Pinpoint the cell where the given text exists, returning its [X, Y] midpoint coordinate. 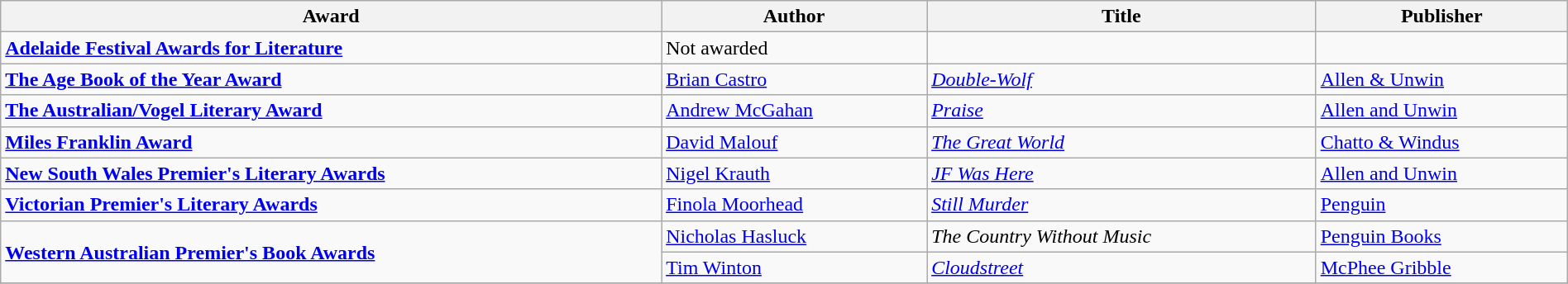
The Age Book of the Year Award [331, 79]
Still Murder [1121, 205]
Western Australian Premier's Book Awards [331, 252]
Award [331, 17]
The Country Without Music [1121, 236]
Double-Wolf [1121, 79]
Author [794, 17]
Adelaide Festival Awards for Literature [331, 48]
Andrew McGahan [794, 111]
The Australian/Vogel Literary Award [331, 111]
McPhee Gribble [1441, 267]
Nicholas Hasluck [794, 236]
JF Was Here [1121, 173]
Brian Castro [794, 79]
Penguin [1441, 205]
Chatto & Windus [1441, 142]
Finola Moorhead [794, 205]
Nigel Krauth [794, 173]
New South Wales Premier's Literary Awards [331, 173]
Allen & Unwin [1441, 79]
Penguin Books [1441, 236]
Publisher [1441, 17]
Tim Winton [794, 267]
Victorian Premier's Literary Awards [331, 205]
The Great World [1121, 142]
Miles Franklin Award [331, 142]
Title [1121, 17]
Cloudstreet [1121, 267]
Not awarded [794, 48]
David Malouf [794, 142]
Praise [1121, 111]
